Return the [x, y] coordinate for the center point of the cell that contains the specified text.  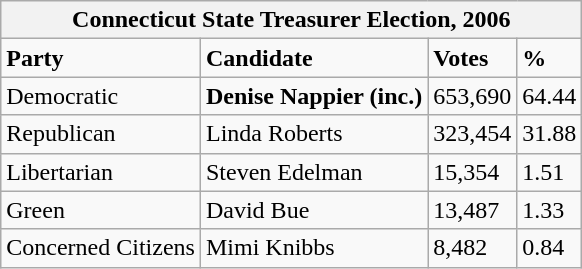
15,354 [472, 172]
0.84 [550, 248]
Democratic [101, 96]
Mimi Knibbs [314, 248]
653,690 [472, 96]
Steven Edelman [314, 172]
Denise Nappier (inc.) [314, 96]
Connecticut State Treasurer Election, 2006 [292, 20]
Votes [472, 58]
Linda Roberts [314, 134]
Candidate [314, 58]
1.51 [550, 172]
323,454 [472, 134]
Green [101, 210]
Concerned Citizens [101, 248]
Party [101, 58]
1.33 [550, 210]
13,487 [472, 210]
31.88 [550, 134]
David Bue [314, 210]
8,482 [472, 248]
Libertarian [101, 172]
Republican [101, 134]
% [550, 58]
64.44 [550, 96]
